Detect which cell encompasses the target text, then output its (X, Y) center coordinate. 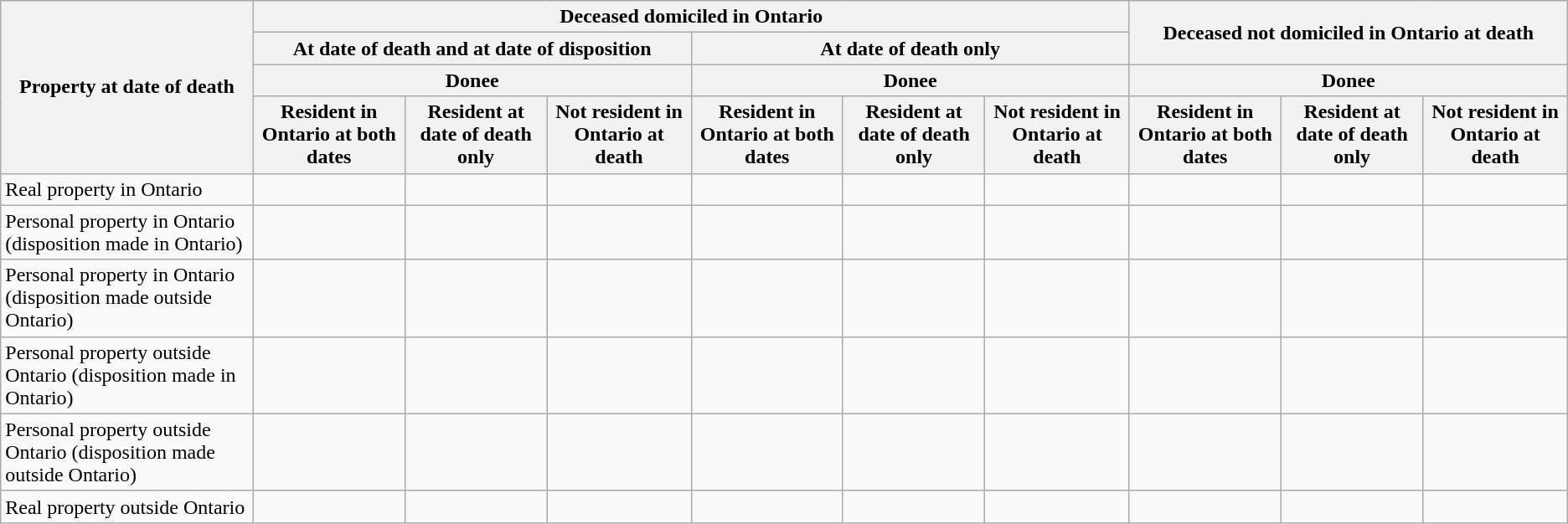
At date of death only (910, 49)
Personal property outside Ontario (disposition made in Ontario) (127, 375)
Property at date of death (127, 87)
Real property in Ontario (127, 189)
Personal property in Ontario (disposition made outside Ontario) (127, 298)
Real property outside Ontario (127, 506)
Deceased not domiciled in Ontario at death (1349, 33)
At date of death and at date of disposition (472, 49)
Deceased domiciled in Ontario (691, 17)
Personal property outside Ontario (disposition made outside Ontario) (127, 452)
Personal property in Ontario (disposition made in Ontario) (127, 233)
